Detect which cell encompasses the target text, then output its [x, y] center coordinate. 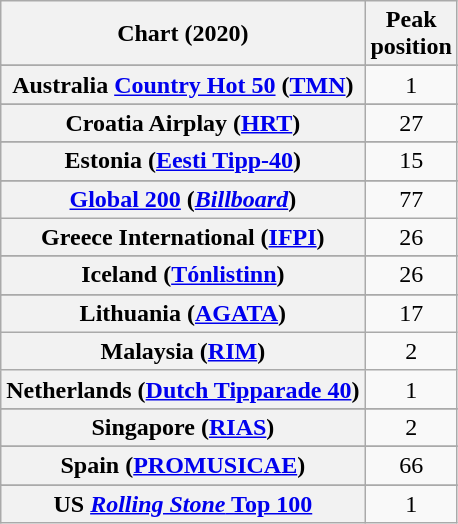
Estonia (Eesti Tipp-40) [183, 161]
Singapore (RIAS) [183, 427]
27 [411, 123]
66 [411, 465]
Global 200 (Billboard) [183, 199]
Iceland (Tónlistinn) [183, 275]
Croatia Airplay (HRT) [183, 123]
Netherlands (Dutch Tipparade 40) [183, 389]
Australia Country Hot 50 (TMN) [183, 85]
Peakposition [411, 34]
17 [411, 313]
Spain (PROMUSICAE) [183, 465]
US Rolling Stone Top 100 [183, 503]
Greece International (IFPI) [183, 237]
15 [411, 161]
Lithuania (AGATA) [183, 313]
Malaysia (RIM) [183, 351]
77 [411, 199]
Chart (2020) [183, 34]
